Capture the cell that displays the provided text and extract its [x, y] central coordinate. 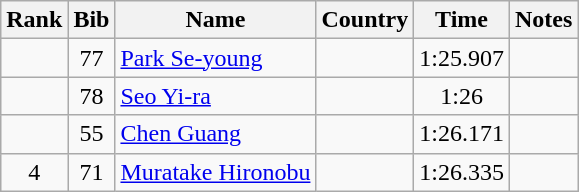
1:26 [462, 96]
Rank [34, 20]
Park Se-young [216, 58]
Muratake Hironobu [216, 172]
1:26.335 [462, 172]
71 [92, 172]
4 [34, 172]
Time [462, 20]
Bib [92, 20]
1:26.171 [462, 134]
Country [365, 20]
78 [92, 96]
55 [92, 134]
Name [216, 20]
77 [92, 58]
Seo Yi-ra [216, 96]
Notes [543, 20]
1:25.907 [462, 58]
Chen Guang [216, 134]
